Extract the [x, y] coordinate from the center of the cell holding the provided text.  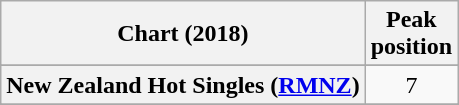
7 [411, 85]
Chart (2018) [183, 34]
Peakposition [411, 34]
New Zealand Hot Singles (RMNZ) [183, 85]
